Search for the cell housing the specified text and yield its [x, y] center coordinate. 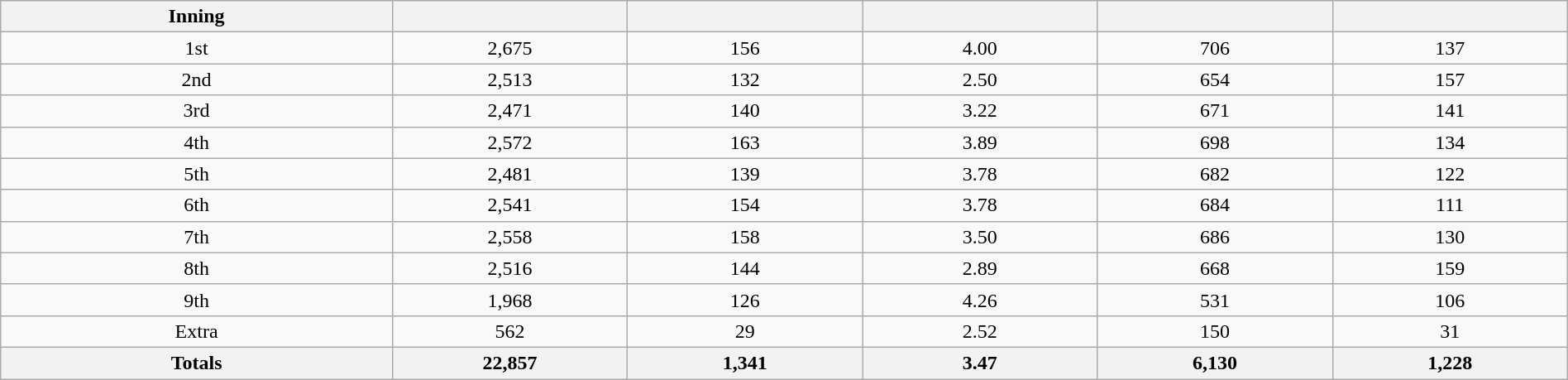
2,541 [509, 205]
6,130 [1215, 363]
157 [1450, 79]
144 [745, 268]
150 [1215, 331]
8th [197, 268]
1st [197, 48]
684 [1215, 205]
668 [1215, 268]
1,968 [509, 300]
122 [1450, 174]
Totals [197, 363]
134 [1450, 142]
3.47 [980, 363]
158 [745, 237]
4th [197, 142]
3.89 [980, 142]
111 [1450, 205]
2nd [197, 79]
140 [745, 111]
1,341 [745, 363]
130 [1450, 237]
654 [1215, 79]
2,481 [509, 174]
3rd [197, 111]
3.22 [980, 111]
2.89 [980, 268]
126 [745, 300]
4.00 [980, 48]
2.52 [980, 331]
2,675 [509, 48]
671 [1215, 111]
1,228 [1450, 363]
156 [745, 48]
9th [197, 300]
29 [745, 331]
698 [1215, 142]
106 [1450, 300]
139 [745, 174]
2,513 [509, 79]
5th [197, 174]
132 [745, 79]
2,471 [509, 111]
531 [1215, 300]
706 [1215, 48]
4.26 [980, 300]
7th [197, 237]
2,558 [509, 237]
31 [1450, 331]
682 [1215, 174]
137 [1450, 48]
159 [1450, 268]
3.50 [980, 237]
141 [1450, 111]
2,516 [509, 268]
562 [509, 331]
2.50 [980, 79]
163 [745, 142]
Inning [197, 17]
686 [1215, 237]
22,857 [509, 363]
2,572 [509, 142]
154 [745, 205]
6th [197, 205]
Extra [197, 331]
